Output the (X, Y) coordinate of the center of the cell containing the given text.  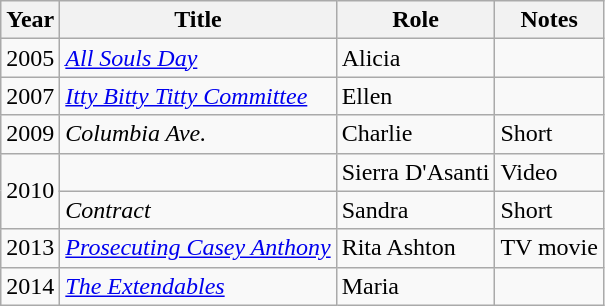
Notes (550, 20)
Maria (416, 286)
Contract (198, 210)
Title (198, 20)
2010 (30, 191)
Itty Bitty Titty Committee (198, 96)
TV movie (550, 248)
2009 (30, 134)
The Extendables (198, 286)
Rita Ashton (416, 248)
Charlie (416, 134)
Year (30, 20)
Columbia Ave. (198, 134)
Prosecuting Casey Anthony (198, 248)
Video (550, 172)
2013 (30, 248)
2007 (30, 96)
All Souls Day (198, 58)
Sandra (416, 210)
Alicia (416, 58)
Sierra D'Asanti (416, 172)
2005 (30, 58)
Ellen (416, 96)
Role (416, 20)
2014 (30, 286)
